Return (X, Y) of the center of cell containing provided text 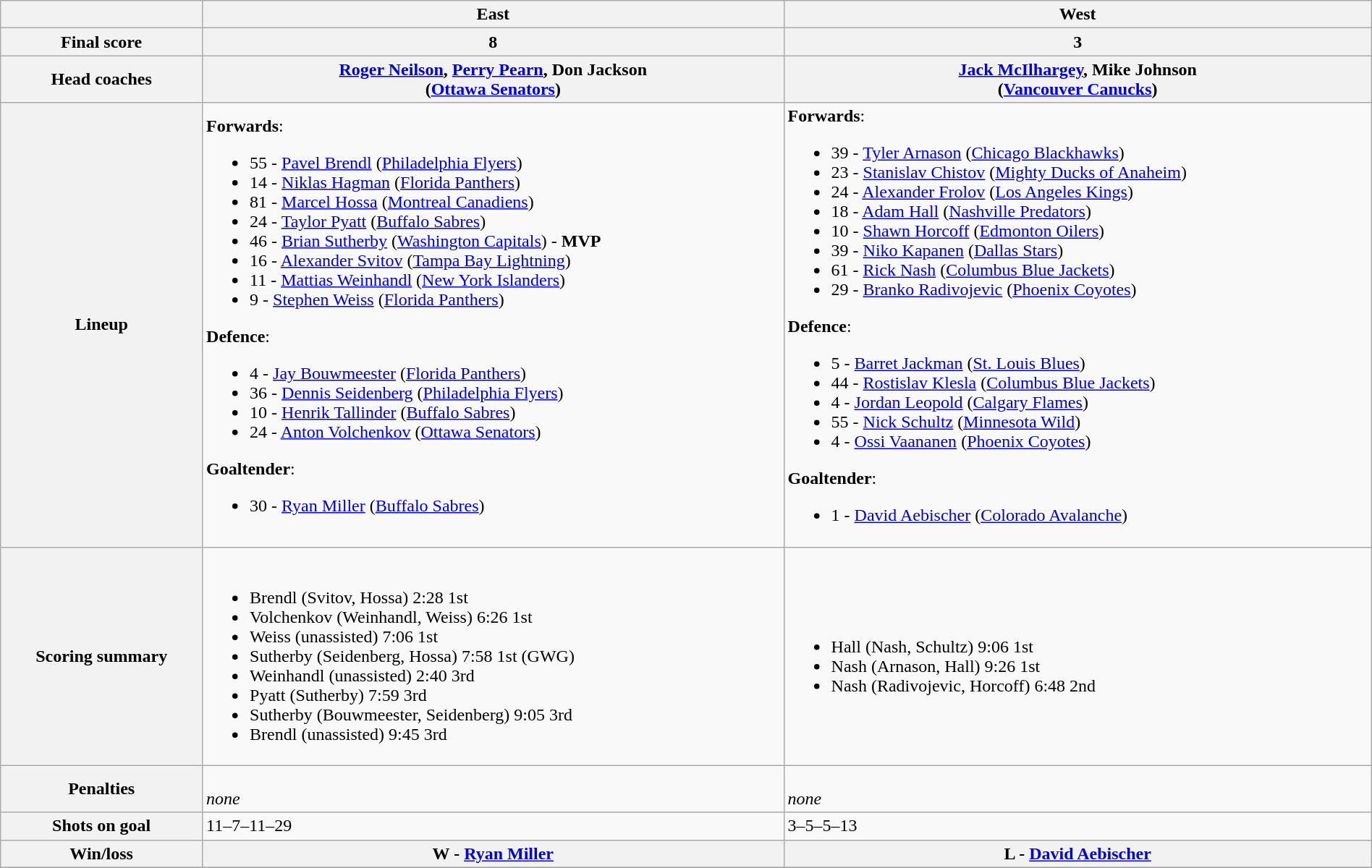
W - Ryan Miller (494, 854)
Roger Neilson, Perry Pearn, Don Jackson (Ottawa Senators) (494, 80)
Final score (101, 42)
Shots on goal (101, 826)
West (1077, 14)
Jack McIlhargey, Mike Johnson (Vancouver Canucks) (1077, 80)
Win/loss (101, 854)
3 (1077, 42)
11–7–11–29 (494, 826)
Head coaches (101, 80)
Scoring summary (101, 656)
L - David Aebischer (1077, 854)
East (494, 14)
Penalties (101, 788)
Lineup (101, 325)
8 (494, 42)
Hall (Nash, Schultz) 9:06 1stNash (Arnason, Hall) 9:26 1stNash (Radivojevic, Horcoff) 6:48 2nd (1077, 656)
3–5–5–13 (1077, 826)
